Find where the given text appears and provide that cell's center as [X, Y] coordinate. 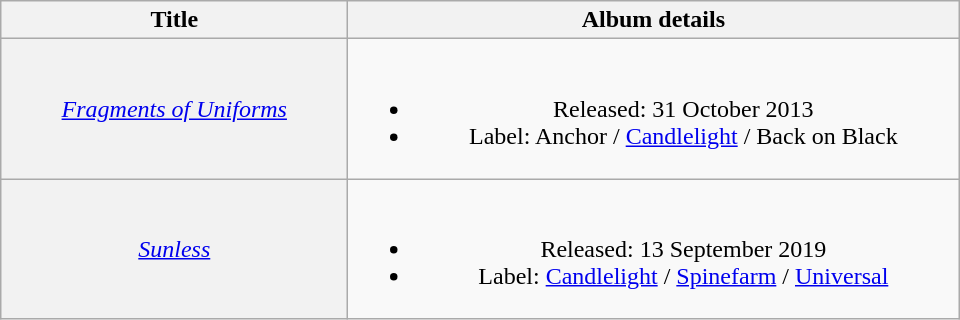
Title [174, 20]
Album details [654, 20]
Released: 13 September 2019Label: Candlelight / Spinefarm / Universal [654, 249]
Released: 31 October 2013Label: Anchor / Candlelight / Back on Black [654, 109]
Fragments of Uniforms [174, 109]
Sunless [174, 249]
